Output the (x, y) coordinate of the center of the cell containing the given text.  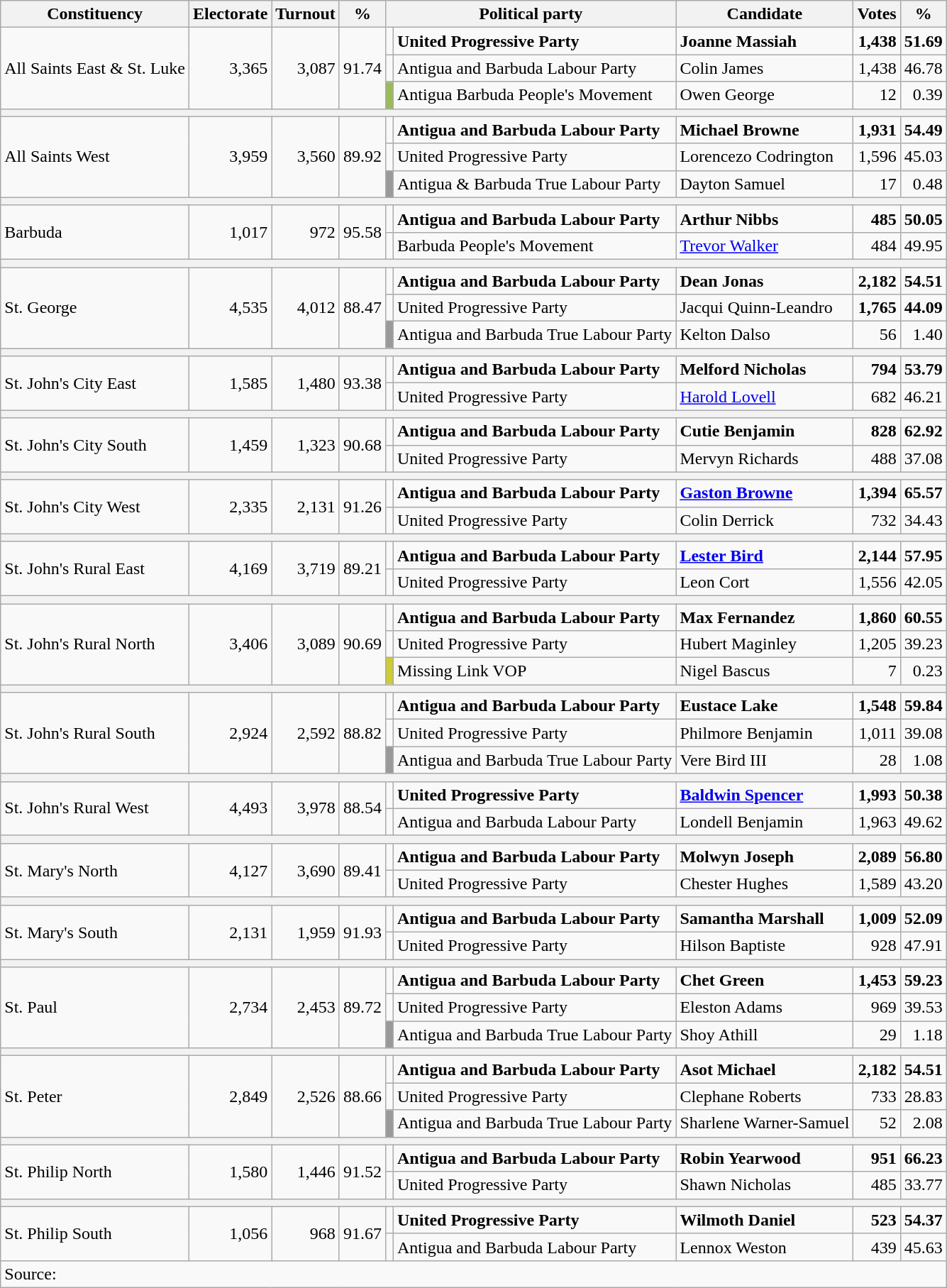
682 (877, 397)
49.62 (924, 822)
1.18 (924, 1035)
484 (877, 246)
Sharlene Warner-Samuel (765, 1123)
1,585 (230, 383)
1,480 (306, 383)
1,580 (230, 1172)
56.80 (924, 857)
3,719 (306, 568)
91.26 (362, 507)
Clephane Roberts (765, 1096)
28.83 (924, 1096)
Nigel Bascus (765, 671)
2,592 (306, 733)
Melford Nicholas (765, 370)
Baldwin Spencer (765, 795)
488 (877, 458)
Candidate (765, 14)
Constituency (95, 14)
733 (877, 1096)
50.38 (924, 795)
972 (306, 232)
Michael Browne (765, 130)
42.05 (924, 582)
1,323 (306, 445)
3,959 (230, 157)
Hubert Maginley (765, 644)
Max Fernandez (765, 617)
1,556 (877, 582)
1,959 (306, 932)
Kelton Dalso (765, 335)
St. John's Rural South (95, 733)
Hilson Baptiste (765, 945)
1,860 (877, 617)
89.21 (362, 568)
St. John's City East (95, 383)
91.74 (362, 68)
54.37 (924, 1220)
Votes (877, 14)
2,924 (230, 733)
Philmore Benjamin (765, 733)
3,087 (306, 68)
Electorate (230, 14)
3,560 (306, 157)
0.39 (924, 95)
28 (877, 760)
3,978 (306, 808)
Dayton Samuel (765, 184)
90.68 (362, 445)
Turnout (306, 14)
53.79 (924, 370)
2,849 (230, 1096)
12 (877, 95)
3,089 (306, 644)
1,446 (306, 1172)
37.08 (924, 458)
59.23 (924, 981)
St. Philip South (95, 1233)
4,012 (306, 307)
91.93 (362, 932)
Lennox Weston (765, 1247)
Owen George (765, 95)
Chester Hughes (765, 884)
7 (877, 671)
45.63 (924, 1247)
1,009 (877, 918)
Chet Green (765, 981)
4,535 (230, 307)
St. John's Rural North (95, 644)
34.43 (924, 520)
4,169 (230, 568)
52 (877, 1123)
1,963 (877, 822)
66.23 (924, 1158)
91.52 (362, 1172)
88.54 (362, 808)
0.48 (924, 184)
Lester Bird (765, 555)
St. Philip North (95, 1172)
51.69 (924, 41)
St. John's City West (95, 507)
89.41 (362, 870)
Colin James (765, 68)
1,931 (877, 130)
St. Peter (95, 1096)
1,548 (877, 706)
St. Paul (95, 1008)
60.55 (924, 617)
59.84 (924, 706)
29 (877, 1035)
1,589 (877, 884)
Shoy Athill (765, 1035)
Wilmoth Daniel (765, 1220)
1,056 (230, 1233)
3,690 (306, 870)
1,596 (877, 157)
439 (877, 1247)
1,205 (877, 644)
43.20 (924, 884)
56 (877, 335)
Londell Benjamin (765, 822)
Dean Jonas (765, 280)
54.49 (924, 130)
Leon Cort (765, 582)
93.38 (362, 383)
Eustace Lake (765, 706)
Shawn Nicholas (765, 1185)
4,493 (230, 808)
95.58 (362, 232)
3,365 (230, 68)
65.57 (924, 493)
Mervyn Richards (765, 458)
89.72 (362, 1008)
St. Mary's South (95, 932)
89.92 (362, 157)
33.77 (924, 1185)
St. Mary's North (95, 870)
Robin Yearwood (765, 1158)
57.95 (924, 555)
49.95 (924, 246)
Jacqui Quinn-Leandro (765, 308)
Political party (531, 14)
Source: (474, 1274)
Missing Link VOP (535, 671)
Samantha Marshall (765, 918)
1.08 (924, 760)
968 (306, 1233)
1,394 (877, 493)
46.21 (924, 397)
4,127 (230, 870)
2,453 (306, 1008)
1,765 (877, 308)
All Saints West (95, 157)
Arthur Nibbs (765, 219)
969 (877, 1008)
Antigua & Barbuda True Labour Party (535, 184)
Barbuda People's Movement (535, 246)
Asot Michael (765, 1069)
Trevor Walker (765, 246)
Eleston Adams (765, 1008)
1.40 (924, 335)
951 (877, 1158)
88.66 (362, 1096)
88.82 (362, 733)
Joanne Massiah (765, 41)
All Saints East & St. Luke (95, 68)
52.09 (924, 918)
50.05 (924, 219)
St. John's City South (95, 445)
828 (877, 431)
St. George (95, 307)
45.03 (924, 157)
1,459 (230, 445)
1,453 (877, 981)
1,011 (877, 733)
Molwyn Joseph (765, 857)
732 (877, 520)
39.23 (924, 644)
2,526 (306, 1096)
St. John's Rural West (95, 808)
Harold Lovell (765, 397)
2,089 (877, 857)
794 (877, 370)
0.23 (924, 671)
47.91 (924, 945)
Antigua Barbuda People's Movement (535, 95)
3,406 (230, 644)
2,335 (230, 507)
1,993 (877, 795)
Gaston Browne (765, 493)
2,734 (230, 1008)
928 (877, 945)
88.47 (362, 307)
Colin Derrick (765, 520)
62.92 (924, 431)
St. John's Rural East (95, 568)
2,144 (877, 555)
2.08 (924, 1123)
46.78 (924, 68)
Lorencezo Codrington (765, 157)
17 (877, 184)
90.69 (362, 644)
523 (877, 1220)
Cutie Benjamin (765, 431)
1,017 (230, 232)
91.67 (362, 1233)
Vere Bird III (765, 760)
39.08 (924, 733)
39.53 (924, 1008)
44.09 (924, 308)
Barbuda (95, 232)
